Find where the given text appears and provide that cell's center as (X, Y) coordinate. 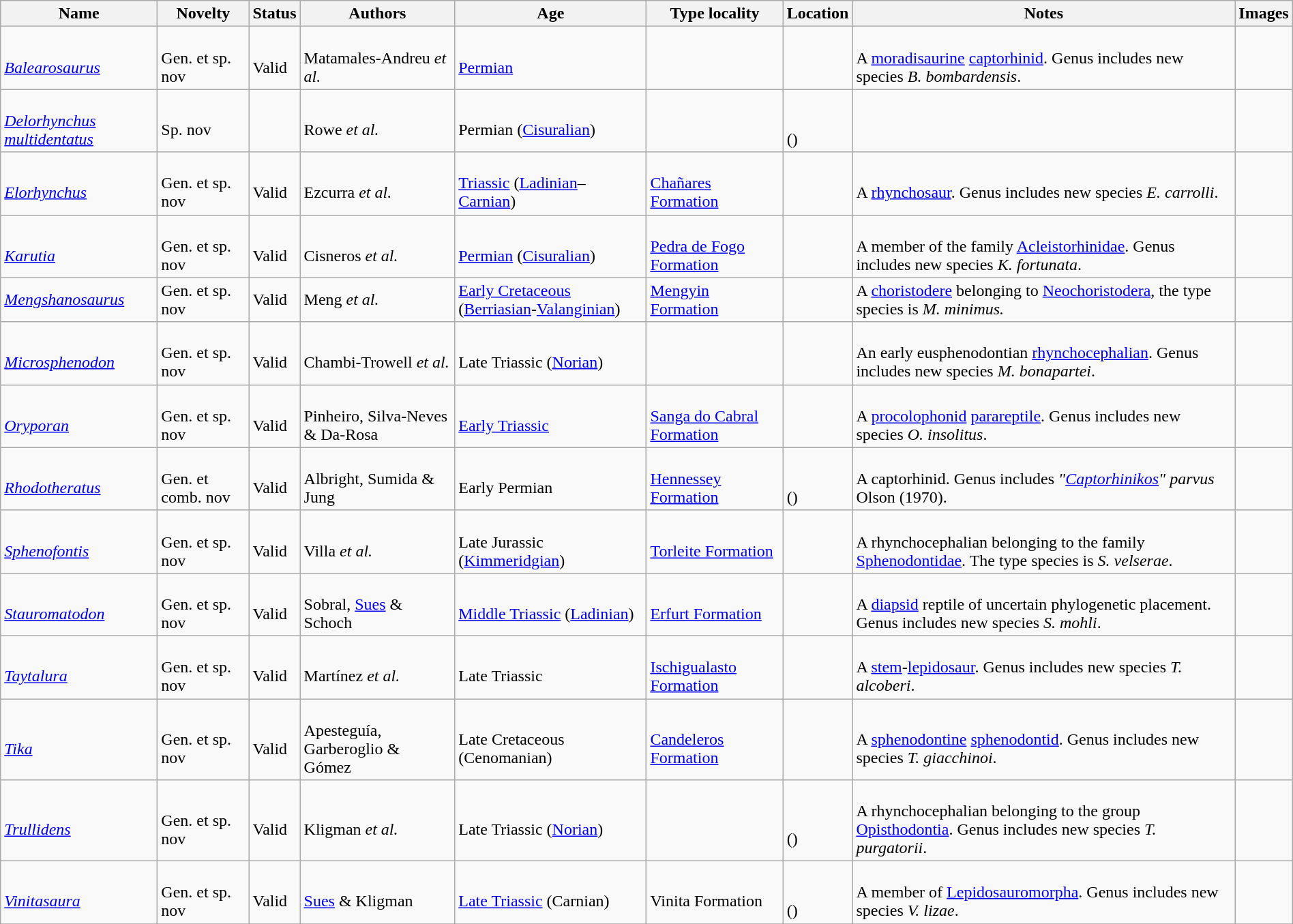
A rhynchocephalian belonging to the family Sphenodontidae. The type species is S. velserae. (1043, 541)
Stauromatodon (79, 604)
Images (1264, 14)
Ezcurra et al. (378, 183)
Torleite Formation (715, 541)
Candeleros Formation (715, 739)
Middle Triassic (Ladinian) (551, 604)
Albright, Sumida & Jung (378, 479)
Vinita Formation (715, 893)
Rhodotheratus (79, 479)
A rhynchosaur. Genus includes new species E. carrolli. (1043, 183)
Villa et al. (378, 541)
Microsphenodon (79, 353)
Early Permian (551, 479)
Late Triassic (Carnian) (551, 893)
Late Jurassic (Kimmeridgian) (551, 541)
Taytalura (79, 667)
Erfurt Formation (715, 604)
Trullidens (79, 821)
Triassic (Ladinian–Carnian) (551, 183)
Pedra de Fogo Formation (715, 246)
Balearosaurus (79, 58)
Hennessey Formation (715, 479)
A stem-lepidosaur. Genus includes new species T. alcoberi. (1043, 667)
Delorhynchus multidentatus (79, 121)
Name (79, 14)
A choristodere belonging to Neochoristodera, the type species is M. minimus. (1043, 300)
Elorhynchus (79, 183)
Permian (551, 58)
Sp. nov (203, 121)
A member of Lepidosauromorpha. Genus includes new species V. lizae. (1043, 893)
Status (274, 14)
Early Cretaceous (Berriasian-Valanginian) (551, 300)
A moradisaurine captorhinid. Genus includes new species B. bombardensis. (1043, 58)
An early eusphenodontian rhynchocephalian. Genus includes new species M. bonapartei. (1043, 353)
A sphenodontine sphenodontid. Genus includes new species T. giacchinoi. (1043, 739)
Martínez et al. (378, 667)
Tika (79, 739)
Ischigualasto Formation (715, 667)
Notes (1043, 14)
Late Triassic (551, 667)
Rowe et al. (378, 121)
Novelty (203, 14)
Chañares Formation (715, 183)
Late Cretaceous (Cenomanian) (551, 739)
Karutia (79, 246)
Pinheiro, Silva-Neves & Da-Rosa (378, 416)
Gen. et comb. nov (203, 479)
Early Triassic (551, 416)
Oryporan (79, 416)
Sues & Kligman (378, 893)
Kligman et al. (378, 821)
Type locality (715, 14)
A captorhinid. Genus includes "Captorhinikos" parvus Olson (1970). (1043, 479)
A member of the family Acleistorhinidae. Genus includes new species K. fortunata. (1043, 246)
Apesteguía, Garberoglio & Gómez (378, 739)
Cisneros et al. (378, 246)
Matamales-Andreu et al. (378, 58)
Sanga do Cabral Formation (715, 416)
Age (551, 14)
A rhynchocephalian belonging to the group Opisthodontia. Genus includes new species T. purgatorii. (1043, 821)
Sobral, Sues & Schoch (378, 604)
Location (818, 14)
Authors (378, 14)
Mengyin Formation (715, 300)
A diapsid reptile of uncertain phylogenetic placement. Genus includes new species S. mohli. (1043, 604)
Sphenofontis (79, 541)
Meng et al. (378, 300)
A procolophonid parareptile. Genus includes new species O. insolitus. (1043, 416)
Chambi-Trowell et al. (378, 353)
Vinitasaura (79, 893)
Mengshanosaurus (79, 300)
